Detect which cell encompasses the target text, then output its (x, y) center coordinate. 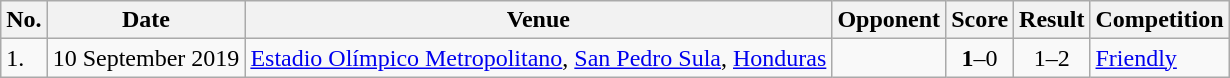
Date (146, 20)
Score (980, 20)
Estadio Olímpico Metropolitano, San Pedro Sula, Honduras (538, 58)
Competition (1160, 20)
Venue (538, 20)
1–2 (1052, 58)
No. (24, 20)
Friendly (1160, 58)
Result (1052, 20)
Opponent (889, 20)
1–0 (980, 58)
10 September 2019 (146, 58)
1. (24, 58)
